Determine the [X, Y] coordinate at the center of the cell enclosing the given text.  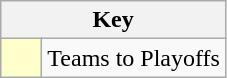
Key [114, 20]
Teams to Playoffs [134, 58]
